Scan for the cell matching the given text and deliver its [x, y] coordinate at center. 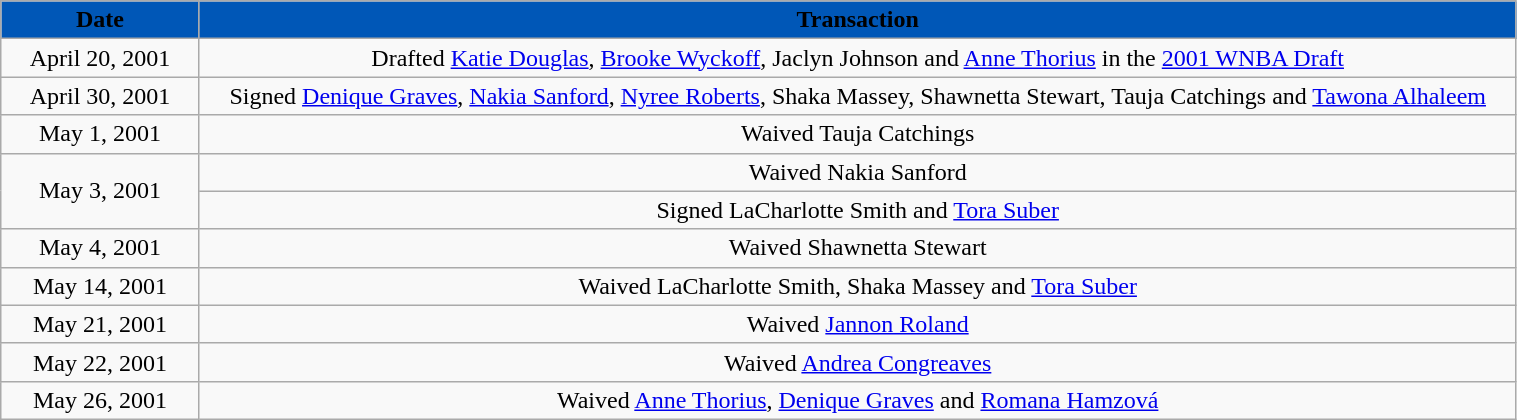
May 21, 2001 [100, 324]
May 14, 2001 [100, 286]
May 3, 2001 [100, 191]
May 22, 2001 [100, 362]
Transaction [858, 20]
Waived Shawnetta Stewart [858, 248]
April 20, 2001 [100, 58]
Signed LaCharlotte Smith and Tora Suber [858, 210]
Date [100, 20]
Waived Andrea Congreaves [858, 362]
Waived Jannon Roland [858, 324]
Drafted Katie Douglas, Brooke Wyckoff, Jaclyn Johnson and Anne Thorius in the 2001 WNBA Draft [858, 58]
Waived Nakia Sanford [858, 172]
Waived Tauja Catchings [858, 134]
May 4, 2001 [100, 248]
May 1, 2001 [100, 134]
April 30, 2001 [100, 96]
May 26, 2001 [100, 400]
Waived LaCharlotte Smith, Shaka Massey and Tora Suber [858, 286]
Signed Denique Graves, Nakia Sanford, Nyree Roberts, Shaka Massey, Shawnetta Stewart, Tauja Catchings and Tawona Alhaleem [858, 96]
Waived Anne Thorius, Denique Graves and Romana Hamzová [858, 400]
